Pinpoint the cell where the given text exists, returning its (x, y) midpoint coordinate. 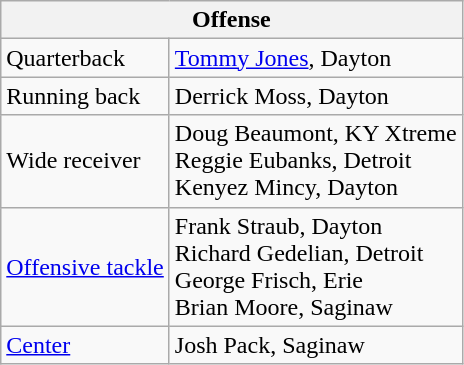
Center (86, 345)
Running back (86, 96)
Offense (232, 20)
Offensive tackle (86, 266)
Frank Straub, DaytonRichard Gedelian, DetroitGeorge Frisch, ErieBrian Moore, Saginaw (316, 266)
Doug Beaumont, KY XtremeReggie Eubanks, DetroitKenyez Mincy, Dayton (316, 161)
Derrick Moss, Dayton (316, 96)
Quarterback (86, 58)
Josh Pack, Saginaw (316, 345)
Tommy Jones, Dayton (316, 58)
Wide receiver (86, 161)
